Locate the cell with the specified text and output its [x, y] center coordinate. 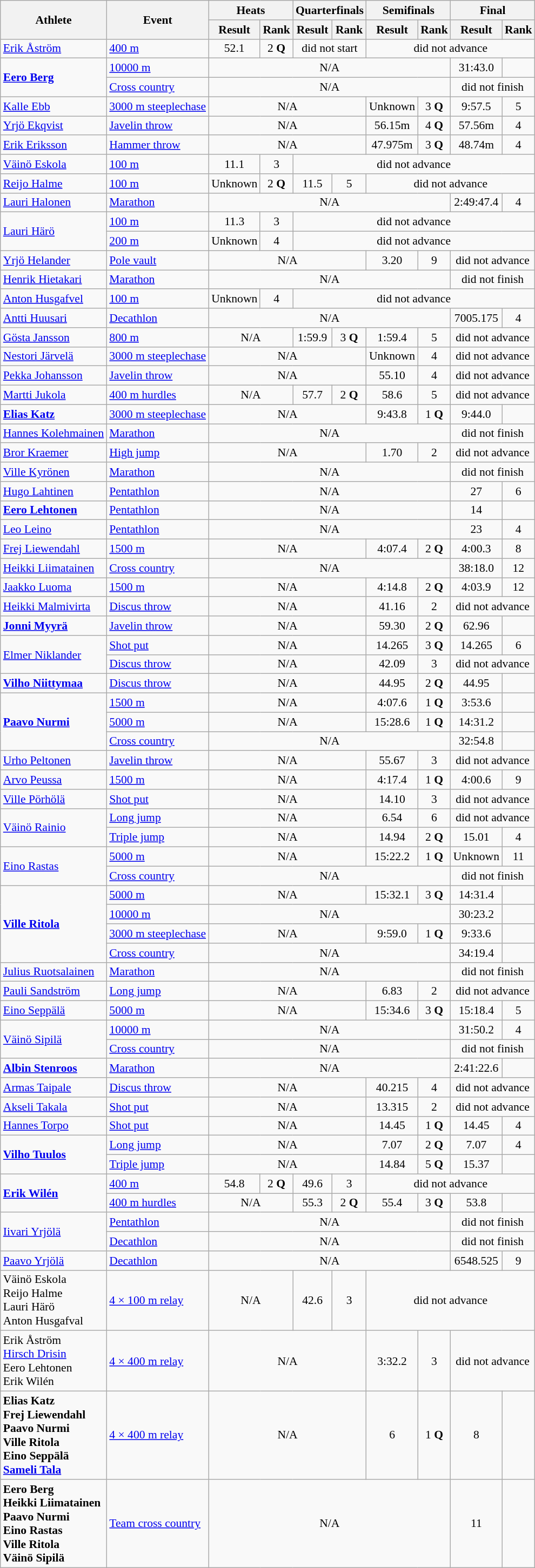
Väinö Eskola [54, 164]
57.56m [477, 126]
58.6 [392, 395]
4 × 100 m relay [158, 1300]
11.1 [235, 164]
Paavo Nurmi [54, 722]
9:44.0 [477, 414]
4:17.4 [392, 780]
34:19.4 [477, 953]
Frej Liewendahl [54, 549]
800 m [158, 337]
Hannes Kolehmainen [54, 434]
52.1 [235, 49]
did not start [330, 49]
Antti Huusari [54, 318]
3.20 [392, 260]
1:59.4 [392, 337]
2:41:22.6 [477, 1069]
47.975m [392, 145]
Martti Jukola [54, 395]
Kalle Ebb [54, 106]
1:59.9 [312, 337]
Ville Ritola [54, 924]
3:32.2 [392, 1361]
1.70 [392, 453]
6.54 [392, 818]
Eero Berg [54, 78]
Eino Rastas [54, 866]
High jump [158, 453]
Väinö Sipilä [54, 1039]
5 Q [434, 1165]
7005.175 [477, 318]
4:07.6 [392, 703]
Vilho Tuulos [54, 1154]
Albin Stenroos [54, 1069]
Final [493, 10]
Jonni Myyrä [54, 626]
Lauri Halonen [54, 202]
Armas Taipale [54, 1087]
15:32.1 [392, 895]
Team cross country [158, 1524]
Urho Peltonen [54, 761]
Lauri Härö [54, 231]
11.5 [312, 184]
41.16 [392, 607]
14:31.4 [477, 895]
Pauli Sandström [54, 991]
55.67 [392, 761]
Hammer throw [158, 145]
32:54.8 [477, 741]
Anton Husgafvel [54, 299]
56.15m [392, 126]
23 [477, 530]
Erik Wilén [54, 1193]
Heikki Malmivirta [54, 607]
15:22.2 [392, 857]
Pekka Johansson [54, 376]
Akseli Takala [54, 1107]
Paavo Yrjölä [54, 1261]
49.6 [312, 1184]
55.3 [312, 1203]
31:50.2 [477, 1030]
9:59.0 [392, 934]
14 [477, 510]
Semifinals [409, 10]
4:00.6 [477, 780]
Hugo Lahtinen [54, 491]
Reijo Halme [54, 184]
Elias Katz Frej Liewendahl Paavo Nurmi Ville Ritola Eino Seppälä Sameli Tala [54, 1435]
53.8 [477, 1203]
Erik Åström [54, 49]
Quarterfinals [330, 10]
Julius Ruotsalainen [54, 972]
55.4 [392, 1203]
4:03.9 [477, 587]
59.30 [392, 626]
Arvo Peussa [54, 780]
Eero Berg Heikki Liimatainen Paavo Nurmi Eino Rastas Ville Ritola Väinö Sipilä [54, 1524]
14:31.2 [477, 722]
2:49:47.4 [477, 202]
Yrjö Ekqvist [54, 126]
62.96 [477, 626]
15.37 [477, 1165]
Väinö Eskola Reijo Halme Lauri Härö Anton Husgafval [54, 1300]
Eero Lehtonen [54, 510]
3:53.6 [477, 703]
Erik Åström Hirsch Drisin Eero Lehtonen Erik Wilén [54, 1361]
Bror Kraemer [54, 453]
15:18.4 [477, 1011]
Erik Eriksson [54, 145]
57.7 [312, 395]
Pole vault [158, 260]
Ville Kyrönen [54, 472]
54.8 [235, 1184]
Heikki Liimatainen [54, 568]
Heats [251, 10]
Event [158, 19]
4:14.8 [392, 587]
13.315 [392, 1107]
6548.525 [477, 1261]
Ville Pörhölä [54, 799]
27 [477, 491]
Eino Seppälä [54, 1011]
Hannes Torpo [54, 1126]
14.10 [392, 799]
42.09 [392, 664]
Henrik Hietakari [54, 280]
31:43.0 [477, 68]
14.84 [392, 1165]
Jaakko Luoma [54, 587]
40.215 [392, 1087]
4 Q [434, 126]
6.83 [392, 991]
15.01 [477, 837]
55.10 [392, 376]
38:18.0 [477, 568]
Yrjö Helander [54, 260]
42.6 [312, 1300]
15:34.6 [392, 1011]
Nestori Järvelä [54, 356]
Elmer Niklander [54, 654]
Athlete [54, 19]
Vilho Niittymaa [54, 684]
Elias Katz [54, 414]
9:33.6 [477, 934]
30:23.2 [477, 915]
9:43.8 [392, 414]
200 m [158, 241]
15:28.6 [392, 722]
4:07.4 [392, 549]
Gösta Jansson [54, 337]
Väinö Rainio [54, 827]
11.3 [235, 222]
Leo Leino [54, 530]
48.74m [477, 145]
4:00.3 [477, 549]
Iivari Yrjölä [54, 1232]
9:57.5 [477, 106]
14.94 [392, 837]
